Find where the given text appears and provide that cell's center as [X, Y] coordinate. 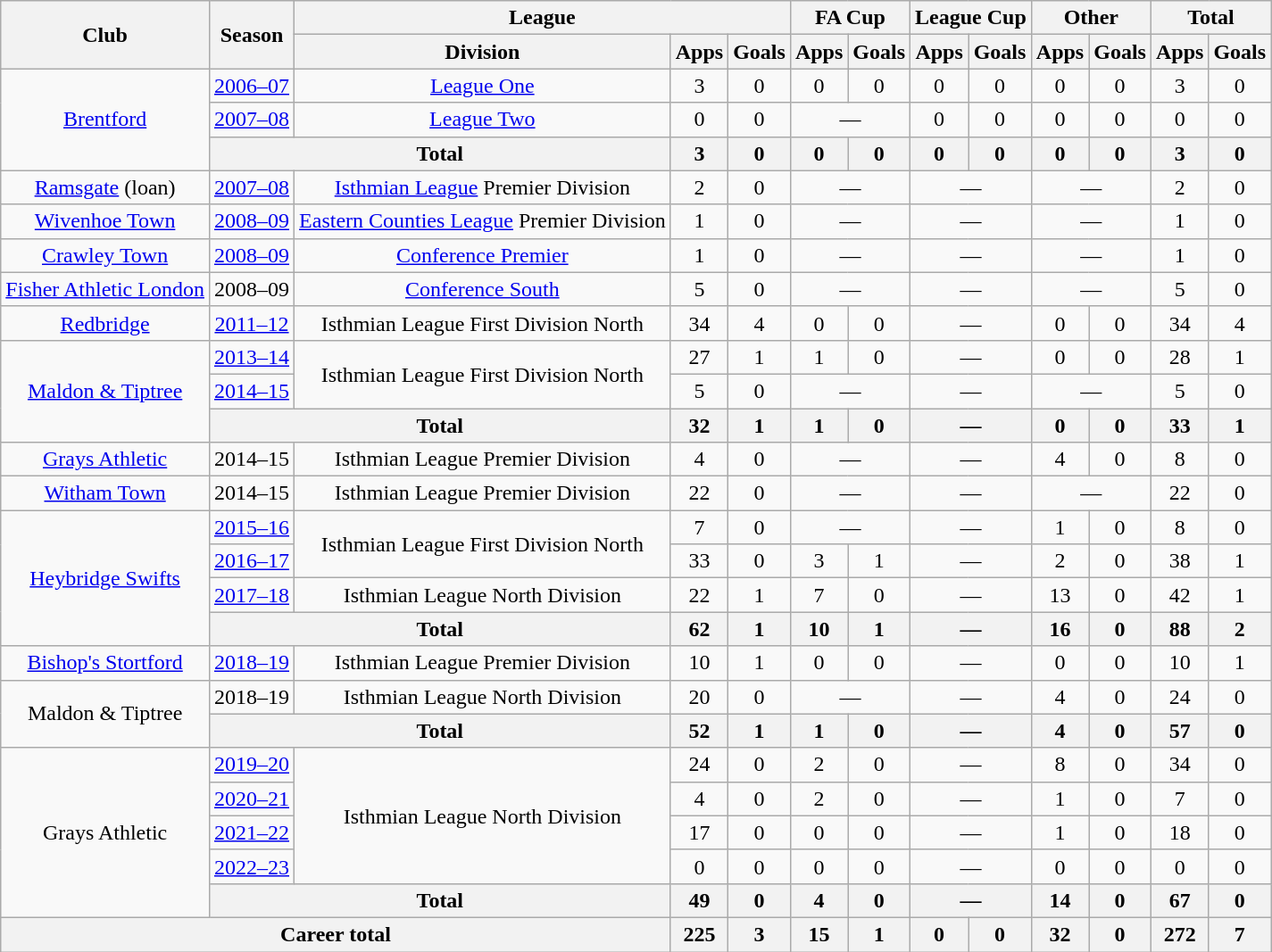
Division [483, 52]
League [543, 18]
57 [1179, 731]
17 [699, 832]
League Cup [971, 18]
FA Cup [850, 18]
2011–12 [252, 323]
272 [1179, 934]
52 [699, 731]
15 [819, 934]
Eastern Counties League Premier Division [483, 221]
2013–14 [252, 357]
Other [1091, 18]
2019–20 [252, 765]
Crawley Town [105, 255]
Ramsgate (loan) [105, 187]
Career total [336, 934]
20 [699, 697]
Conference Premier [483, 255]
28 [1179, 357]
2017–18 [252, 595]
2022–23 [252, 866]
2016–17 [252, 561]
13 [1060, 595]
62 [699, 629]
38 [1179, 561]
42 [1179, 595]
Redbridge [105, 323]
2020–21 [252, 799]
Season [252, 35]
Club [105, 35]
2021–22 [252, 832]
League Two [483, 120]
Brentford [105, 120]
225 [699, 934]
Wivenhoe Town [105, 221]
Fisher Athletic London [105, 289]
88 [1179, 629]
Bishop's Stortford [105, 663]
2015–16 [252, 527]
49 [699, 900]
2006–07 [252, 86]
Witham Town [105, 493]
Conference South [483, 289]
27 [699, 357]
16 [1060, 629]
Heybridge Swifts [105, 578]
18 [1179, 832]
League One [483, 86]
67 [1179, 900]
14 [1060, 900]
